For the text-containing cell, return its midpoint in (X, Y) coordinate format. 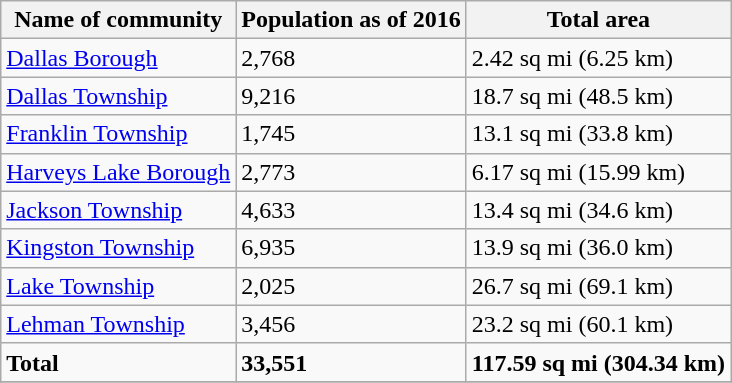
6,935 (351, 248)
1,745 (351, 134)
Total area (598, 20)
33,551 (351, 362)
Lake Township (118, 286)
Dallas Township (118, 96)
13.9 sq mi (36.0 km) (598, 248)
26.7 sq mi (69.1 km) (598, 286)
3,456 (351, 324)
2,025 (351, 286)
Name of community (118, 20)
13.1 sq mi (33.8 km) (598, 134)
6.17 sq mi (15.99 km) (598, 172)
4,633 (351, 210)
2,768 (351, 58)
13.4 sq mi (34.6 km) (598, 210)
Total (118, 362)
Dallas Borough (118, 58)
Kingston Township (118, 248)
Population as of 2016 (351, 20)
2,773 (351, 172)
Harveys Lake Borough (118, 172)
2.42 sq mi (6.25 km) (598, 58)
Jackson Township (118, 210)
23.2 sq mi (60.1 km) (598, 324)
18.7 sq mi (48.5 km) (598, 96)
Franklin Township (118, 134)
117.59 sq mi (304.34 km) (598, 362)
Lehman Township (118, 324)
9,216 (351, 96)
